For the text-containing cell, return its midpoint in [X, Y] coordinate format. 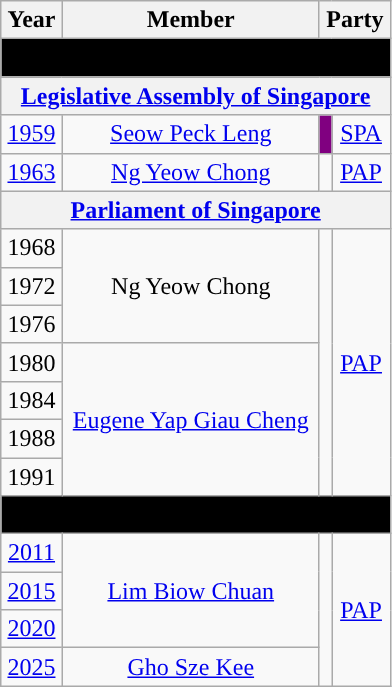
Seow Peck Leng [190, 134]
Eugene Yap Giau Cheng [190, 419]
1976 [32, 324]
Member [190, 20]
SPA [362, 134]
1988 [32, 438]
2025 [32, 667]
Lim Biow Chuan [190, 591]
Year [32, 20]
1984 [32, 400]
1980 [32, 362]
Formation [196, 58]
2011 [32, 553]
1959 [32, 134]
Legislative Assembly of Singapore [196, 96]
1991 [32, 477]
Parliament of Singapore [196, 210]
2020 [32, 629]
1972 [32, 286]
1963 [32, 172]
2015 [32, 591]
Party [354, 20]
Constituency abolished (1997 – 2011) [196, 515]
Gho Sze Kee [190, 667]
1968 [32, 248]
